Extract the [X, Y] coordinate from the center of the cell holding the provided text.  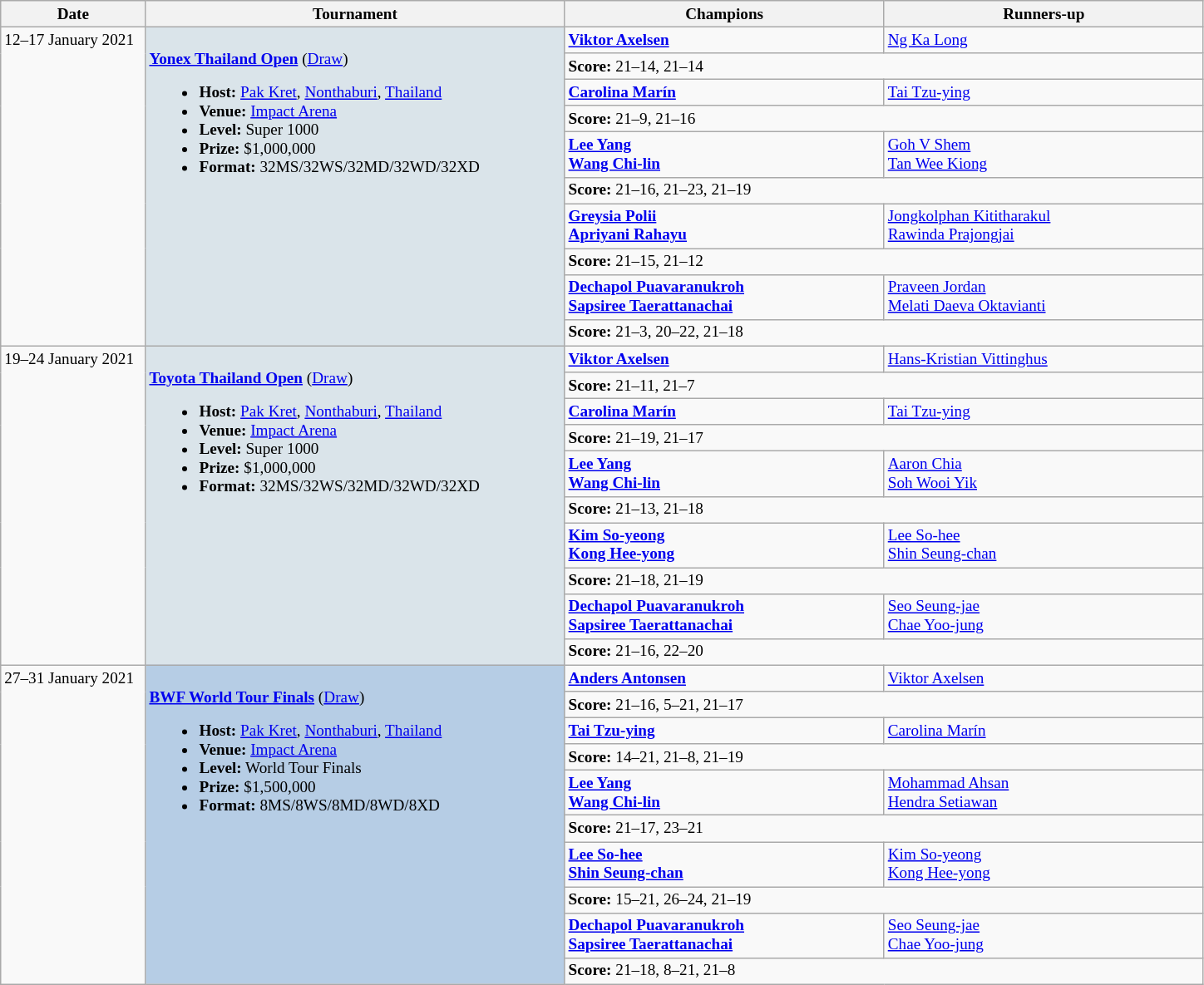
Score: 15–21, 26–24, 21–19 [884, 899]
Score: 21–18, 8–21, 21–8 [884, 971]
Score: 21–3, 20–22, 21–18 [884, 332]
Jongkolphan Kititharakul Rawinda Prajongjai [1044, 226]
Aaron Chia Soh Wooi Yik [1044, 474]
Goh V Shem Tan Wee Kiong [1044, 155]
12–17 January 2021 [73, 186]
Anders Antonsen [724, 678]
Score: 21–16, 5–21, 21–17 [884, 705]
Score: 21–18, 21–19 [884, 581]
Tournament [355, 14]
27–31 January 2021 [73, 825]
Toyota Thailand Open (Draw)Host: Pak Kret, Nonthaburi, ThailandVenue: Impact ArenaLevel: Super 1000Prize: $1,000,000Format: 32MS/32WS/32MD/32WD/32XD [355, 505]
Runners-up [1044, 14]
Score: 21–17, 23–21 [884, 829]
Score: 21–11, 21–7 [884, 386]
19–24 January 2021 [73, 505]
Yonex Thailand Open (Draw)Host: Pak Kret, Nonthaburi, ThailandVenue: Impact ArenaLevel: Super 1000Prize: $1,000,000Format: 32MS/32WS/32MD/32WD/32XD [355, 186]
Praveen Jordan Melati Daeva Oktavianti [1044, 297]
Score: 21–15, 21–12 [884, 262]
Score: 21–19, 21–17 [884, 438]
Score: 14–21, 21–8, 21–19 [884, 757]
Hans-Kristian Vittinghus [1044, 359]
Score: 21–14, 21–14 [884, 66]
Date [73, 14]
Score: 21–13, 21–18 [884, 510]
Score: 21–16, 21–23, 21–19 [884, 190]
Score: 21–16, 22–20 [884, 652]
Ng Ka Long [1044, 40]
Score: 21–9, 21–16 [884, 119]
Mohammad Ahsan Hendra Setiawan [1044, 793]
Champions [724, 14]
Greysia Polii Apriyani Rahayu [724, 226]
